Extract the (x, y) coordinate from the center of the cell holding the provided text.  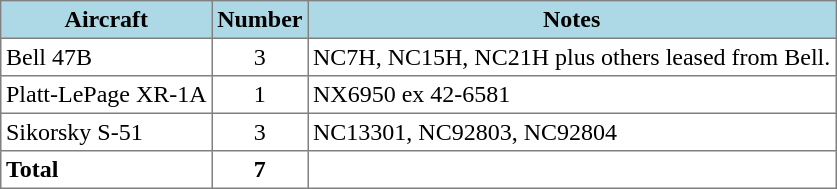
Sikorsky S-51 (106, 132)
1 (260, 95)
Number (260, 20)
7 (260, 170)
Aircraft (106, 20)
NC13301, NC92803, NC92804 (572, 132)
Notes (572, 20)
Platt-LePage XR-1A (106, 95)
Bell 47B (106, 57)
NX6950 ex 42-6581 (572, 95)
NC7H, NC15H, NC21H plus others leased from Bell. (572, 57)
Total (106, 170)
